Identify which cell holds the provided text, then report its [x, y] central coordinate. 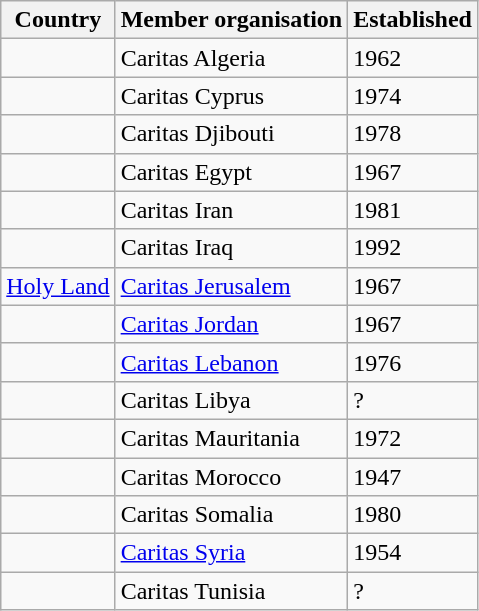
1976 [413, 362]
Caritas Syria [232, 553]
1954 [413, 553]
1947 [413, 477]
Member organisation [232, 20]
Caritas Morocco [232, 477]
Caritas Somalia [232, 515]
Caritas Libya [232, 400]
Caritas Lebanon [232, 362]
Holy Land [58, 286]
1980 [413, 515]
Country [58, 20]
1962 [413, 58]
Caritas Djibouti [232, 134]
Caritas Cyprus [232, 96]
Established [413, 20]
1992 [413, 248]
Caritas Algeria [232, 58]
Caritas Iraq [232, 248]
Caritas Egypt [232, 172]
Caritas Mauritania [232, 438]
Caritas Iran [232, 210]
Caritas Jordan [232, 324]
1981 [413, 210]
Caritas Tunisia [232, 591]
1974 [413, 96]
1972 [413, 438]
1978 [413, 134]
Caritas Jerusalem [232, 286]
